Search for the cell housing the specified text and yield its (x, y) center coordinate. 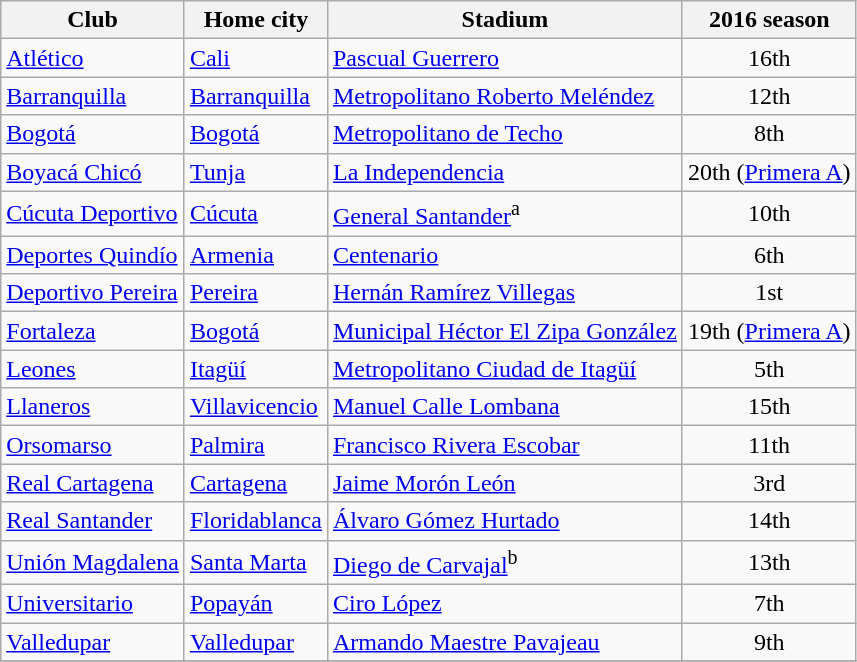
20th (Primera A) (769, 172)
Santa Marta (256, 562)
Armando Maestre Pavajeau (504, 642)
Ciro López (504, 604)
14th (769, 521)
Cali (256, 58)
Deportes Quindío (93, 255)
Tunja (256, 172)
Diego de Carvajalb (504, 562)
1st (769, 293)
Boyacá Chicó (93, 172)
Pereira (256, 293)
Real Cartagena (93, 483)
Atlético (93, 58)
Álvaro Gómez Hurtado (504, 521)
10th (769, 214)
Villavicencio (256, 407)
General Santandera (504, 214)
19th (Primera A) (769, 331)
Pascual Guerrero (504, 58)
12th (769, 96)
Centenario (504, 255)
Floridablanca (256, 521)
Jaime Morón León (504, 483)
Stadium (504, 20)
6th (769, 255)
11th (769, 445)
13th (769, 562)
Club (93, 20)
Francisco Rivera Escobar (504, 445)
Leones (93, 369)
Cartagena (256, 483)
Unión Magdalena (93, 562)
Llaneros (93, 407)
Universitario (93, 604)
Real Santander (93, 521)
Fortaleza (93, 331)
5th (769, 369)
15th (769, 407)
Hernán Ramírez Villegas (504, 293)
Popayán (256, 604)
9th (769, 642)
Orsomarso (93, 445)
7th (769, 604)
16th (769, 58)
Metropolitano de Techo (504, 134)
2016 season (769, 20)
Manuel Calle Lombana (504, 407)
Metropolitano Roberto Meléndez (504, 96)
Itagüí (256, 369)
Metropolitano Ciudad de Itagüí (504, 369)
Home city (256, 20)
Municipal Héctor El Zipa González (504, 331)
Palmira (256, 445)
8th (769, 134)
Armenia (256, 255)
Cúcuta (256, 214)
Cúcuta Deportivo (93, 214)
3rd (769, 483)
La Independencia (504, 172)
Deportivo Pereira (93, 293)
